Capture the cell that displays the provided text and extract its (x, y) central coordinate. 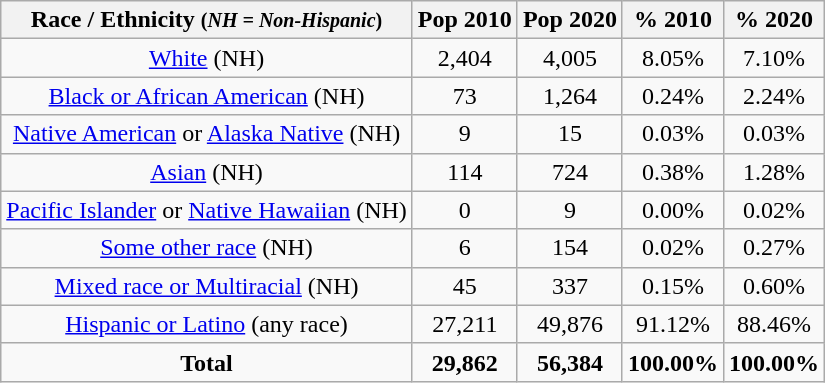
Mixed race or Multiracial (NH) (207, 286)
114 (464, 172)
49,876 (570, 324)
% 2020 (774, 20)
2.24% (774, 96)
0.24% (672, 96)
Total (207, 362)
45 (464, 286)
0.38% (672, 172)
56,384 (570, 362)
Pop 2010 (464, 20)
6 (464, 248)
88.46% (774, 324)
73 (464, 96)
15 (570, 134)
% 2010 (672, 20)
724 (570, 172)
4,005 (570, 58)
0 (464, 210)
Some other race (NH) (207, 248)
Pop 2020 (570, 20)
0.60% (774, 286)
Asian (NH) (207, 172)
White (NH) (207, 58)
27,211 (464, 324)
Native American or Alaska Native (NH) (207, 134)
29,862 (464, 362)
Race / Ethnicity (NH = Non-Hispanic) (207, 20)
Pacific Islander or Native Hawaiian (NH) (207, 210)
91.12% (672, 324)
2,404 (464, 58)
337 (570, 286)
0.27% (774, 248)
Hispanic or Latino (any race) (207, 324)
8.05% (672, 58)
1.28% (774, 172)
Black or African American (NH) (207, 96)
0.00% (672, 210)
154 (570, 248)
7.10% (774, 58)
0.15% (672, 286)
1,264 (570, 96)
